Return [X, Y] of the center of cell containing provided text 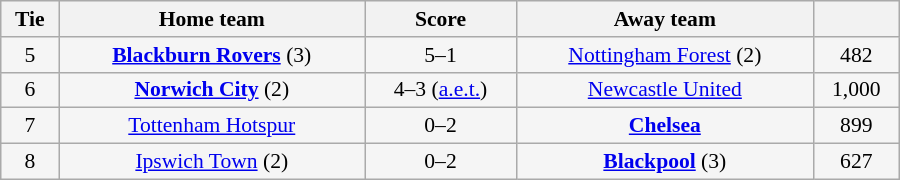
Blackpool (3) [664, 162]
Tie [30, 19]
5–1 [441, 55]
Home team [212, 19]
Score [441, 19]
899 [856, 126]
Tottenham Hotspur [212, 126]
Norwich City (2) [212, 90]
Chelsea [664, 126]
Away team [664, 19]
Nottingham Forest (2) [664, 55]
482 [856, 55]
Blackburn Rovers (3) [212, 55]
Newcastle United [664, 90]
8 [30, 162]
1,000 [856, 90]
6 [30, 90]
627 [856, 162]
Ipswich Town (2) [212, 162]
7 [30, 126]
5 [30, 55]
4–3 (a.e.t.) [441, 90]
